Detect which cell encompasses the target text, then output its (x, y) center coordinate. 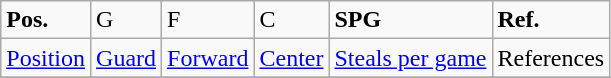
Center (292, 58)
G (126, 20)
Guard (126, 58)
Steals per game (410, 58)
Position (46, 58)
SPG (410, 20)
F (208, 20)
References (551, 58)
C (292, 20)
Ref. (551, 20)
Pos. (46, 20)
Forward (208, 58)
